Return the (x, y) coordinate for the center point of the cell that contains the specified text.  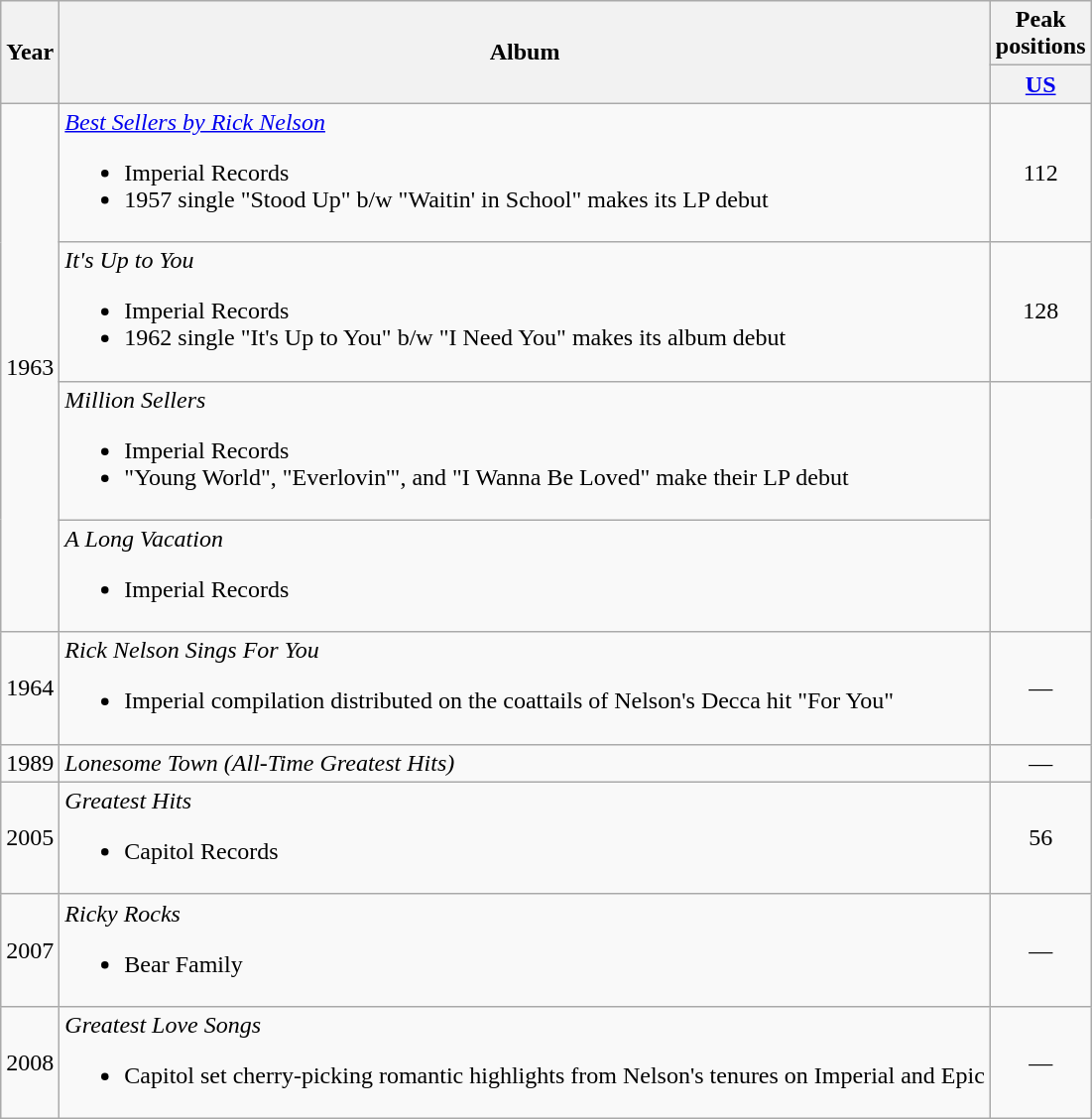
Peak positions (1040, 34)
A Long VacationImperial Records (526, 575)
56 (1040, 837)
Greatest Love SongsCapitol set cherry-picking romantic highlights from Nelson's tenures on Imperial and Epic (526, 1061)
Year (30, 52)
It's Up to YouImperial Records1962 single "It's Up to You" b/w "I Need You" makes its album debut (526, 311)
US (1040, 84)
112 (1040, 173)
1989 (30, 763)
Ricky RocksBear Family (526, 950)
128 (1040, 311)
Best Sellers by Rick NelsonImperial Records1957 single "Stood Up" b/w "Waitin' in School" makes its LP debut (526, 173)
2005 (30, 837)
1963 (30, 367)
2008 (30, 1061)
1964 (30, 688)
Million SellersImperial Records"Young World", "Everlovin'", and "I Wanna Be Loved" make their LP debut (526, 450)
2007 (30, 950)
Greatest HitsCapitol Records (526, 837)
Lonesome Town (All-Time Greatest Hits) (526, 763)
Rick Nelson Sings For YouImperial compilation distributed on the coattails of Nelson's Decca hit "For You" (526, 688)
Album (526, 52)
